Capture the cell that displays the provided text and extract its [X, Y] central coordinate. 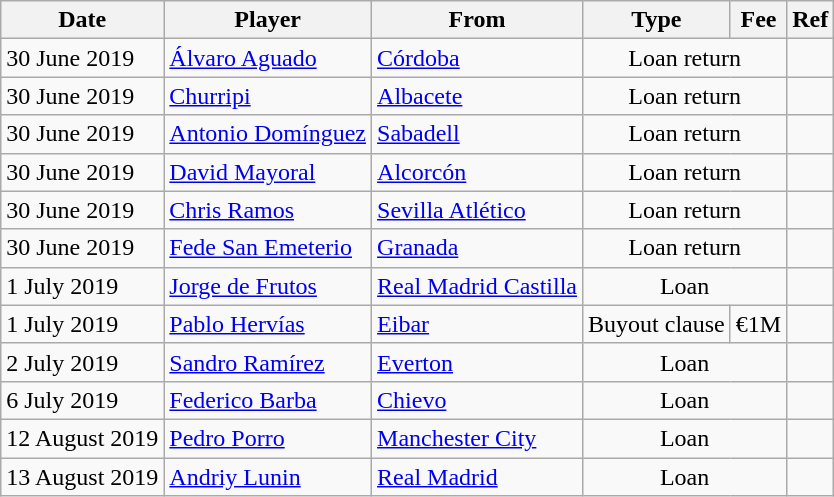
Sevilla Atlético [478, 210]
Pedro Porro [268, 438]
Pablo Hervías [268, 324]
Chievo [478, 400]
Real Madrid [478, 477]
Chris Ramos [268, 210]
Antonio Domínguez [268, 134]
13 August 2019 [82, 477]
From [478, 20]
Churripi [268, 96]
Ref [810, 20]
Everton [478, 362]
Date [82, 20]
Fee [758, 20]
Sabadell [478, 134]
2 July 2019 [82, 362]
6 July 2019 [82, 400]
Jorge de Frutos [268, 286]
€1M [758, 324]
Córdoba [478, 58]
Sandro Ramírez [268, 362]
Fede San Emeterio [268, 248]
Player [268, 20]
Federico Barba [268, 400]
Alcorcón [478, 172]
Granada [478, 248]
Type [657, 20]
David Mayoral [268, 172]
Albacete [478, 96]
Eibar [478, 324]
Manchester City [478, 438]
Real Madrid Castilla [478, 286]
Andriy Lunin [268, 477]
Buyout clause [657, 324]
12 August 2019 [82, 438]
Álvaro Aguado [268, 58]
